Search for the cell housing the specified text and yield its (x, y) center coordinate. 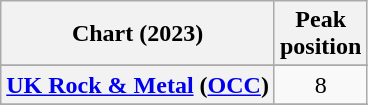
Peakposition (320, 34)
UK Rock & Metal (OCC) (138, 85)
8 (320, 85)
Chart (2023) (138, 34)
